From the cell containing the given text, extract its center point as (x, y) coordinate. 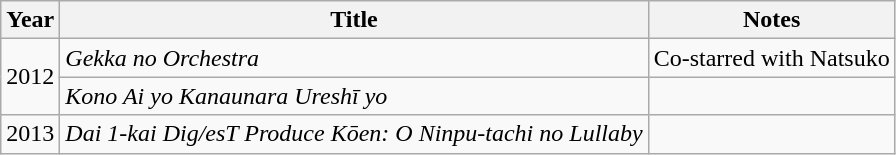
Year (30, 20)
Title (354, 20)
Gekka no Orchestra (354, 58)
Notes (772, 20)
Co-starred with Natsuko (772, 58)
Dai 1-kai Dig/esT Produce Kōen: O Ninpu-tachi no Lullaby (354, 134)
Kono Ai yo Kanaunara Ureshī yo (354, 96)
2012 (30, 77)
2013 (30, 134)
